Return the [x, y] coordinate for the center point of the cell that contains the specified text.  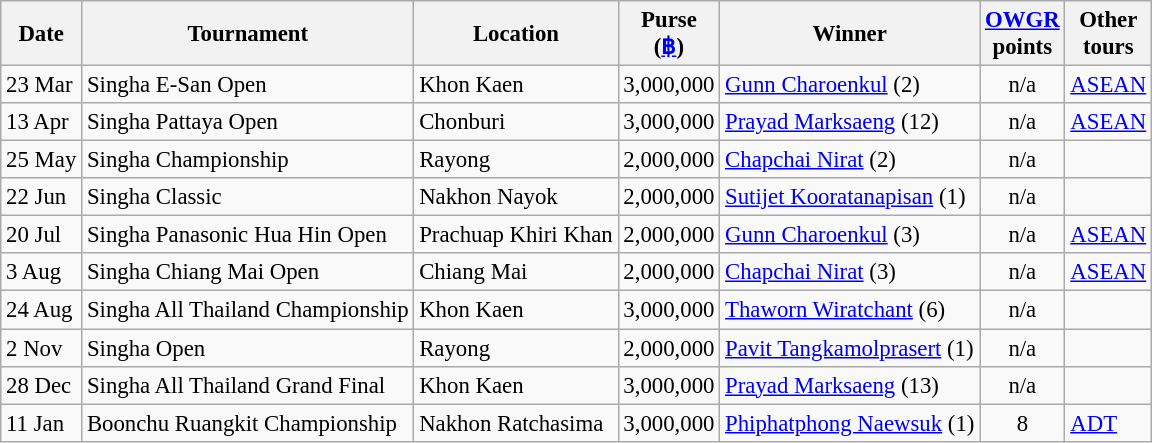
Gunn Charoenkul (3) [850, 235]
Winner [850, 34]
Singha Classic [248, 197]
Gunn Charoenkul (2) [850, 85]
Chonburi [516, 122]
Tournament [248, 34]
28 Dec [42, 385]
8 [1022, 423]
23 Mar [42, 85]
Sutijet Kooratanapisan (1) [850, 197]
Prachuap Khiri Khan [516, 235]
Location [516, 34]
Phiphatphong Naewsuk (1) [850, 423]
Thaworn Wiratchant (6) [850, 310]
Chapchai Nirat (2) [850, 160]
Singha Panasonic Hua Hin Open [248, 235]
Singha Open [248, 348]
ADT [1108, 423]
24 Aug [42, 310]
13 Apr [42, 122]
Nakhon Nayok [516, 197]
3 Aug [42, 273]
Singha All Thailand Grand Final [248, 385]
Date [42, 34]
22 Jun [42, 197]
Singha Chiang Mai Open [248, 273]
Prayad Marksaeng (12) [850, 122]
Purse(฿) [669, 34]
Singha Championship [248, 160]
Pavit Tangkamolprasert (1) [850, 348]
Chiang Mai [516, 273]
25 May [42, 160]
Prayad Marksaeng (13) [850, 385]
2 Nov [42, 348]
Boonchu Ruangkit Championship [248, 423]
Othertours [1108, 34]
Singha All Thailand Championship [248, 310]
Chapchai Nirat (3) [850, 273]
11 Jan [42, 423]
Singha E-San Open [248, 85]
Singha Pattaya Open [248, 122]
OWGRpoints [1022, 34]
20 Jul [42, 235]
Nakhon Ratchasima [516, 423]
